Provide the (x, y) coordinate of the cell's center where the given text is located.  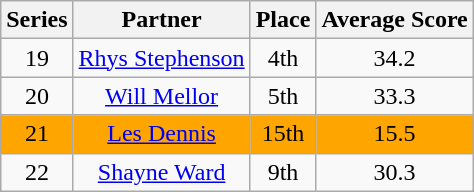
33.3 (394, 96)
Will Mellor (162, 96)
15th (283, 134)
4th (283, 58)
21 (37, 134)
19 (37, 58)
Place (283, 20)
20 (37, 96)
Series (37, 20)
Shayne Ward (162, 172)
5th (283, 96)
15.5 (394, 134)
Average Score (394, 20)
30.3 (394, 172)
Rhys Stephenson (162, 58)
Partner (162, 20)
34.2 (394, 58)
9th (283, 172)
22 (37, 172)
Les Dennis (162, 134)
